Capture the cell that displays the provided text and extract its (x, y) central coordinate. 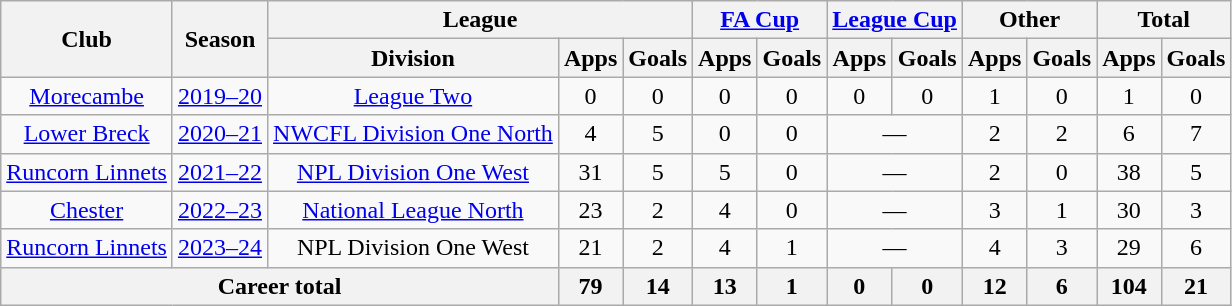
National League North (414, 210)
Career total (280, 286)
79 (590, 286)
2021–22 (220, 172)
12 (994, 286)
2022–23 (220, 210)
7 (1196, 134)
League Cup (895, 20)
2023–24 (220, 248)
FA Cup (760, 20)
Season (220, 39)
League Two (414, 96)
NWCFL Division One North (414, 134)
Other (1029, 20)
2020–21 (220, 134)
Morecambe (87, 96)
Lower Breck (87, 134)
Division (414, 58)
Total (1164, 20)
104 (1129, 286)
League (480, 20)
14 (658, 286)
38 (1129, 172)
29 (1129, 248)
13 (725, 286)
Chester (87, 210)
23 (590, 210)
Club (87, 39)
2019–20 (220, 96)
30 (1129, 210)
31 (590, 172)
